Find where the given text appears and provide that cell's center as [X, Y] coordinate. 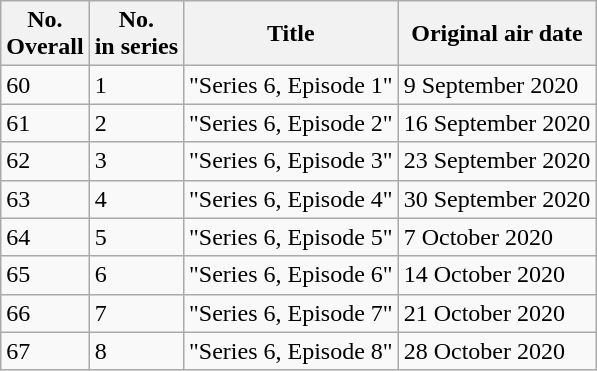
21 October 2020 [497, 313]
14 October 2020 [497, 275]
3 [136, 161]
9 September 2020 [497, 85]
67 [45, 351]
Original air date [497, 34]
66 [45, 313]
63 [45, 199]
"Series 6, Episode 1" [292, 85]
28 October 2020 [497, 351]
7 [136, 313]
30 September 2020 [497, 199]
"Series 6, Episode 7" [292, 313]
2 [136, 123]
61 [45, 123]
23 September 2020 [497, 161]
5 [136, 237]
"Series 6, Episode 4" [292, 199]
Title [292, 34]
"Series 6, Episode 6" [292, 275]
16 September 2020 [497, 123]
1 [136, 85]
4 [136, 199]
8 [136, 351]
No.Overall [45, 34]
"Series 6, Episode 3" [292, 161]
"Series 6, Episode 2" [292, 123]
65 [45, 275]
64 [45, 237]
6 [136, 275]
No.in series [136, 34]
"Series 6, Episode 8" [292, 351]
7 October 2020 [497, 237]
60 [45, 85]
62 [45, 161]
"Series 6, Episode 5" [292, 237]
